For the text-containing cell, return its midpoint in [x, y] coordinate format. 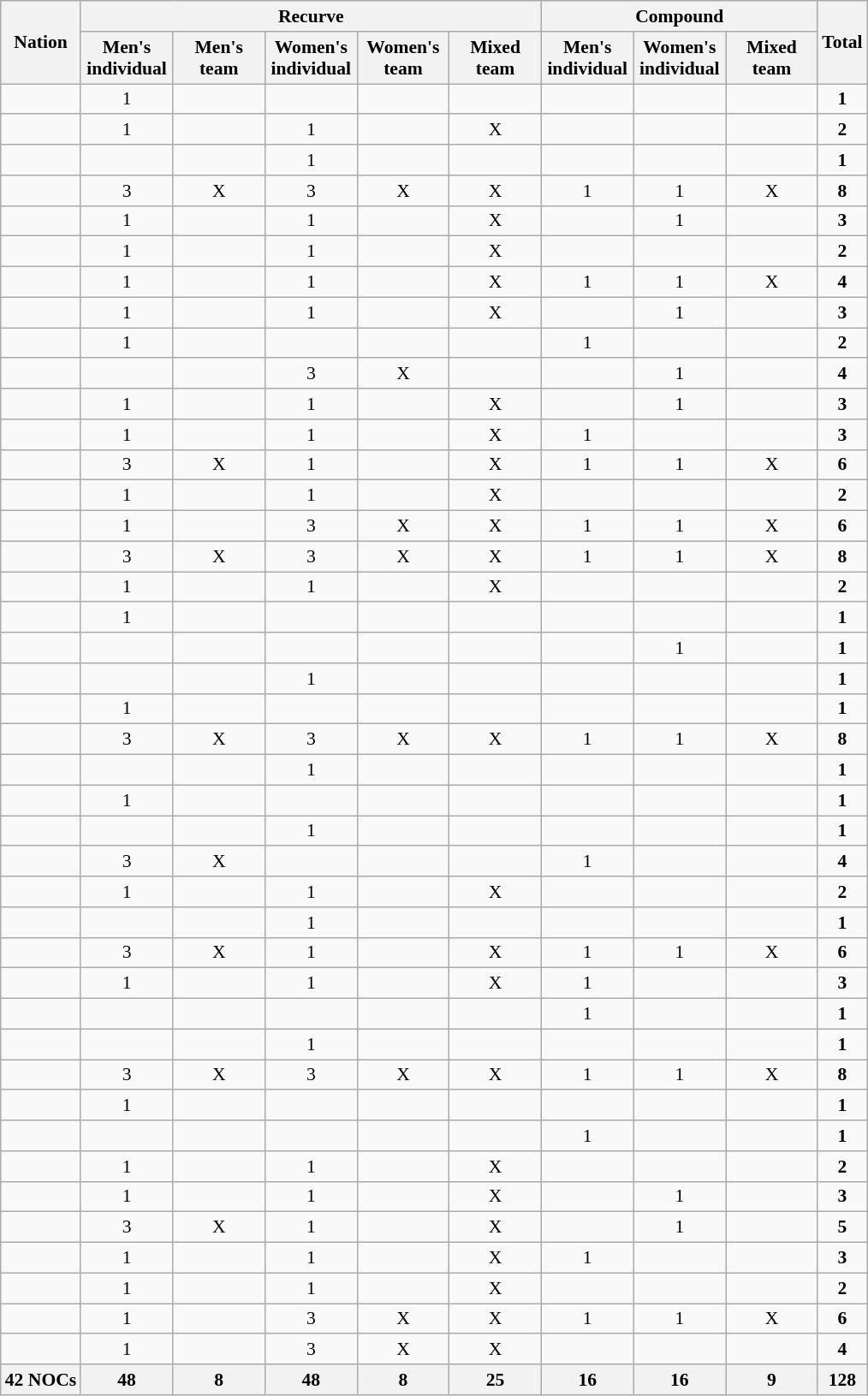
Compound [680, 16]
Nation [41, 43]
42 NOCs [41, 1380]
128 [842, 1380]
9 [772, 1380]
Women'steam [403, 58]
Total [842, 43]
Men'steam [219, 58]
Recurve [311, 16]
5 [842, 1227]
25 [496, 1380]
